Identify which cell holds the provided text, then report its [X, Y] central coordinate. 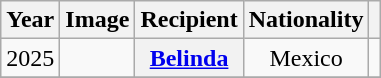
Recipient [189, 20]
Belinda [189, 58]
Nationality [306, 20]
Mexico [306, 58]
2025 [30, 58]
Image [98, 20]
Year [30, 20]
